Capture the cell that displays the provided text and extract its [x, y] central coordinate. 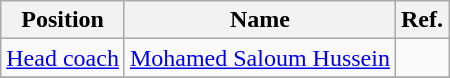
Mohamed Saloum Hussein [260, 58]
Position [63, 20]
Head coach [63, 58]
Ref. [422, 20]
Name [260, 20]
